Output the (X, Y) coordinate of the center of the cell containing the given text.  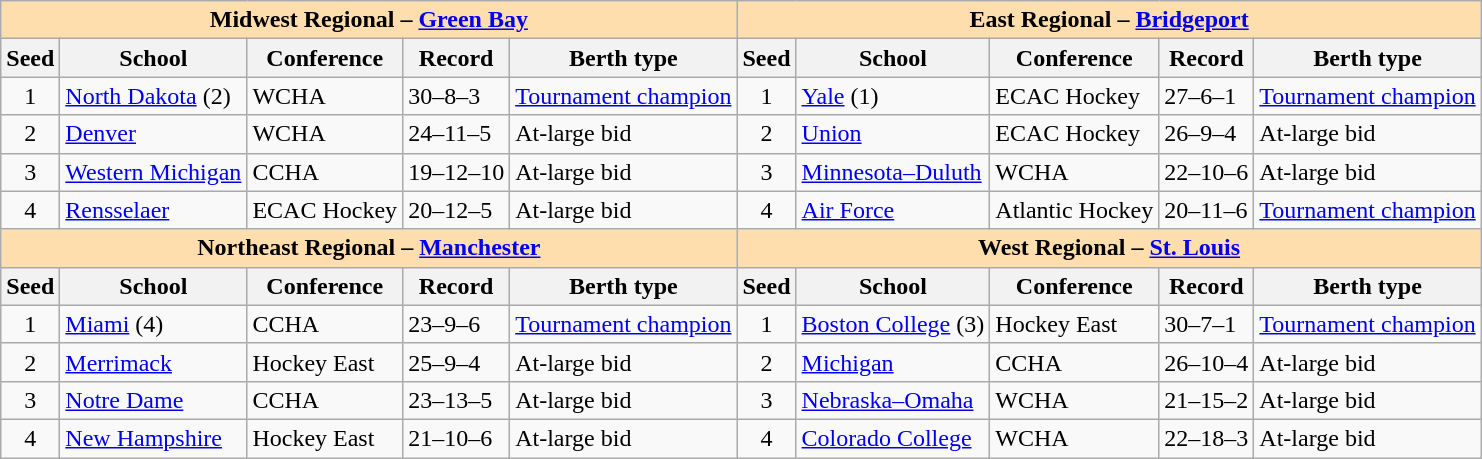
26–9–4 (1206, 134)
Yale (1) (893, 96)
25–9–4 (456, 362)
21–10–6 (456, 438)
West Regional – St. Louis (1109, 248)
Air Force (893, 210)
Boston College (3) (893, 324)
Merrimack (154, 362)
Minnesota–Duluth (893, 172)
27–6–1 (1206, 96)
Notre Dame (154, 400)
30–7–1 (1206, 324)
Miami (4) (154, 324)
Western Michigan (154, 172)
26–10–4 (1206, 362)
23–9–6 (456, 324)
20–11–6 (1206, 210)
Midwest Regional – Green Bay (369, 20)
Northeast Regional – Manchester (369, 248)
22–10–6 (1206, 172)
24–11–5 (456, 134)
Michigan (893, 362)
20–12–5 (456, 210)
North Dakota (2) (154, 96)
East Regional – Bridgeport (1109, 20)
Denver (154, 134)
New Hampshire (154, 438)
Nebraska–Omaha (893, 400)
21–15–2 (1206, 400)
Union (893, 134)
Rensselaer (154, 210)
30–8–3 (456, 96)
19–12–10 (456, 172)
Atlantic Hockey (1074, 210)
Colorado College (893, 438)
22–18–3 (1206, 438)
23–13–5 (456, 400)
